For the text-containing cell, return its midpoint in (X, Y) coordinate format. 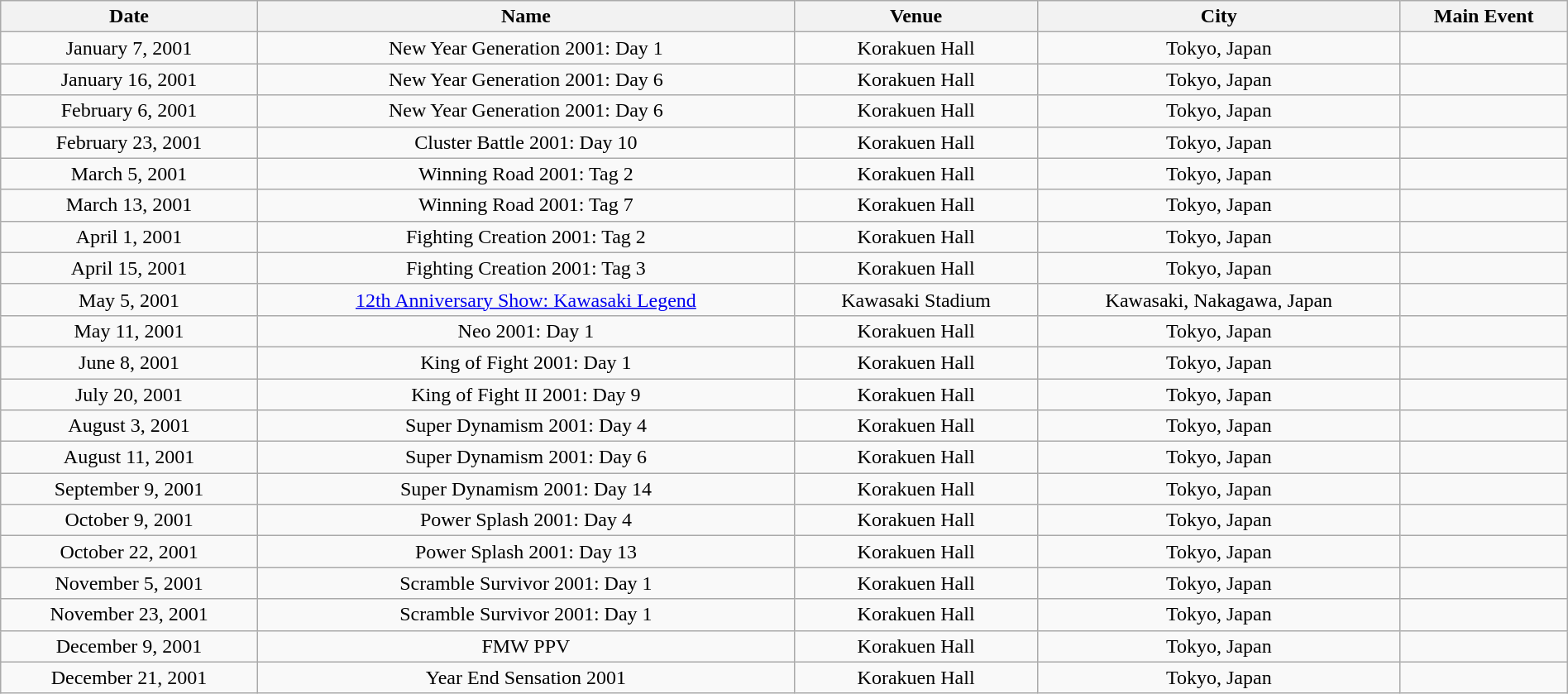
January 7, 2001 (129, 48)
Date (129, 17)
Fighting Creation 2001: Tag 3 (526, 268)
August 11, 2001 (129, 457)
Power Splash 2001: Day 13 (526, 552)
Super Dynamism 2001: Day 6 (526, 457)
Kawasaki Stadium (915, 299)
June 8, 2001 (129, 362)
Winning Road 2001: Tag 7 (526, 205)
Fighting Creation 2001: Tag 2 (526, 237)
Super Dynamism 2001: Day 14 (526, 489)
City (1219, 17)
December 21, 2001 (129, 677)
Neo 2001: Day 1 (526, 331)
Power Splash 2001: Day 4 (526, 520)
October 22, 2001 (129, 552)
July 20, 2001 (129, 395)
May 5, 2001 (129, 299)
April 15, 2001 (129, 268)
King of Fight II 2001: Day 9 (526, 395)
FMW PPV (526, 646)
August 3, 2001 (129, 426)
March 13, 2001 (129, 205)
October 9, 2001 (129, 520)
November 5, 2001 (129, 583)
September 9, 2001 (129, 489)
November 23, 2001 (129, 615)
February 23, 2001 (129, 142)
December 9, 2001 (129, 646)
Name (526, 17)
Cluster Battle 2001: Day 10 (526, 142)
King of Fight 2001: Day 1 (526, 362)
April 1, 2001 (129, 237)
May 11, 2001 (129, 331)
12th Anniversary Show: Kawasaki Legend (526, 299)
Super Dynamism 2001: Day 4 (526, 426)
Venue (915, 17)
January 16, 2001 (129, 79)
Year End Sensation 2001 (526, 677)
March 5, 2001 (129, 174)
Kawasaki, Nakagawa, Japan (1219, 299)
February 6, 2001 (129, 111)
Winning Road 2001: Tag 2 (526, 174)
New Year Generation 2001: Day 1 (526, 48)
Main Event (1484, 17)
